Capture the cell that displays the provided text and extract its [X, Y] central coordinate. 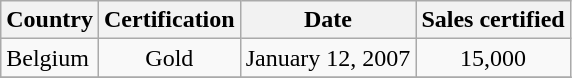
Belgium [50, 58]
Date [328, 20]
Country [50, 20]
15,000 [493, 58]
Certification [169, 20]
January 12, 2007 [328, 58]
Sales certified [493, 20]
Gold [169, 58]
